Find where the given text appears and provide that cell's center as (x, y) coordinate. 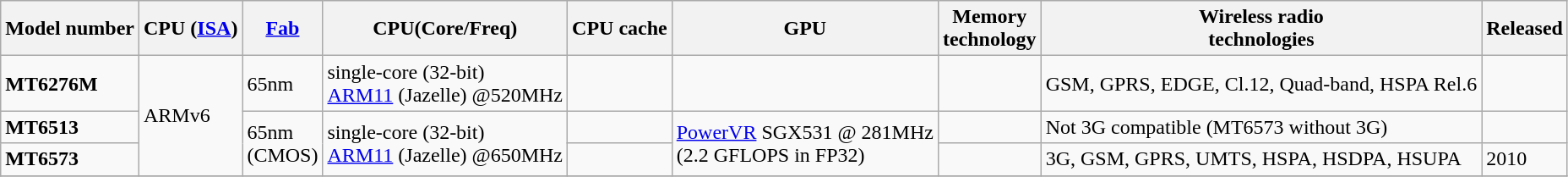
ARMv6 (190, 115)
GPU (804, 29)
MT6276M (70, 83)
MT6573 (70, 159)
Fab (282, 29)
CPU cache (620, 29)
65nm (CMOS) (282, 143)
CPU(Core/Freq) (445, 29)
single-core (32-bit) ARM11 (Jazelle) @650MHz (445, 143)
65nm (282, 83)
Memory technology (989, 29)
Released (1525, 29)
Not 3G compatible (MT6573 without 3G) (1261, 127)
Wireless radio technologies (1261, 29)
CPU (ISA) (190, 29)
2010 (1525, 159)
MT6513 (70, 127)
3G, GSM, GPRS, UMTS, HSPA, HSDPA, HSUPA (1261, 159)
GSM, GPRS, EDGE, Cl.12, Quad-band, HSPA Rel.6 (1261, 83)
single-core (32-bit) ARM11 (Jazelle) @520MHz (445, 83)
Model number (70, 29)
PowerVR SGX531 @ 281MHz(2.2 GFLOPS in FP32) (804, 143)
